Extract the (X, Y) coordinate from the center of the cell holding the provided text.  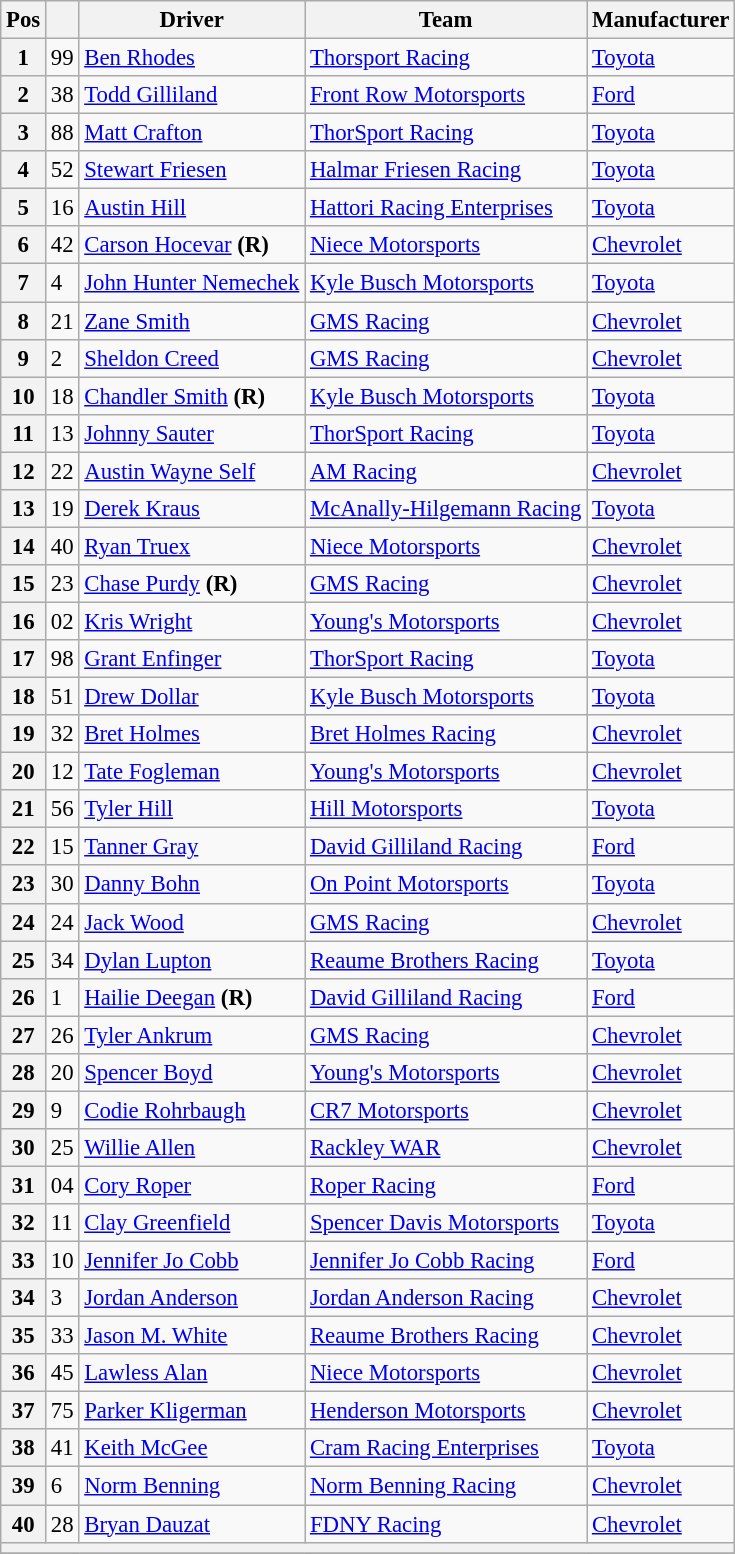
Cory Roper (192, 1185)
52 (62, 170)
On Point Motorsports (446, 885)
45 (62, 1373)
36 (24, 1373)
Driver (192, 20)
42 (62, 245)
Matt Crafton (192, 133)
Chase Purdy (R) (192, 584)
Rackley WAR (446, 1148)
14 (24, 546)
Jack Wood (192, 922)
Bryan Dauzat (192, 1524)
Team (446, 20)
04 (62, 1185)
37 (24, 1411)
Hailie Deegan (R) (192, 997)
99 (62, 58)
Danny Bohn (192, 885)
27 (24, 1035)
FDNY Racing (446, 1524)
Tyler Ankrum (192, 1035)
17 (24, 659)
Manufacturer (661, 20)
Norm Benning (192, 1486)
Todd Gilliland (192, 95)
Roper Racing (446, 1185)
Jennifer Jo Cobb (192, 1261)
Clay Greenfield (192, 1223)
Cram Racing Enterprises (446, 1449)
Jason M. White (192, 1336)
Keith McGee (192, 1449)
Hattori Racing Enterprises (446, 208)
41 (62, 1449)
51 (62, 697)
Front Row Motorsports (446, 95)
Henderson Motorsports (446, 1411)
88 (62, 133)
29 (24, 1110)
Grant Enfinger (192, 659)
Sheldon Creed (192, 358)
Tyler Hill (192, 809)
Willie Allen (192, 1148)
Halmar Friesen Racing (446, 170)
7 (24, 283)
5 (24, 208)
CR7 Motorsports (446, 1110)
McAnally-Hilgemann Racing (446, 509)
Chandler Smith (R) (192, 396)
35 (24, 1336)
Jennifer Jo Cobb Racing (446, 1261)
Ryan Truex (192, 546)
Carson Hocevar (R) (192, 245)
Tanner Gray (192, 847)
Hill Motorsports (446, 809)
Parker Kligerman (192, 1411)
Stewart Friesen (192, 170)
31 (24, 1185)
56 (62, 809)
Jordan Anderson Racing (446, 1298)
Zane Smith (192, 321)
98 (62, 659)
Austin Hill (192, 208)
John Hunter Nemechek (192, 283)
02 (62, 621)
Bret Holmes Racing (446, 734)
Spencer Davis Motorsports (446, 1223)
75 (62, 1411)
Norm Benning Racing (446, 1486)
Kris Wright (192, 621)
Derek Kraus (192, 509)
Pos (24, 20)
Bret Holmes (192, 734)
Tate Fogleman (192, 772)
8 (24, 321)
39 (24, 1486)
Drew Dollar (192, 697)
AM Racing (446, 471)
Spencer Boyd (192, 1073)
Jordan Anderson (192, 1298)
Lawless Alan (192, 1373)
Thorsport Racing (446, 58)
Dylan Lupton (192, 960)
Codie Rohrbaugh (192, 1110)
Johnny Sauter (192, 433)
Austin Wayne Self (192, 471)
Ben Rhodes (192, 58)
